Find where the given text appears and provide that cell's center as [X, Y] coordinate. 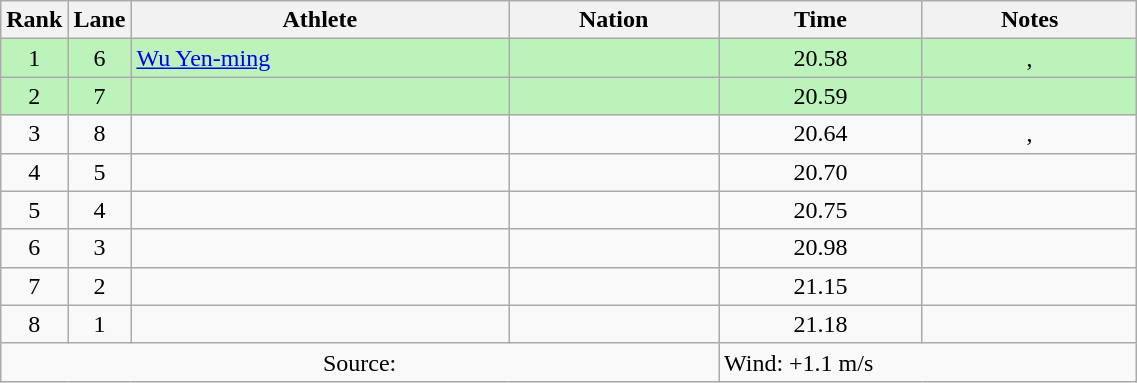
20.59 [820, 96]
Notes [1029, 20]
Rank [34, 20]
20.58 [820, 58]
Nation [614, 20]
Time [820, 20]
Wind: +1.1 m/s [927, 362]
Athlete [320, 20]
Lane [100, 20]
21.18 [820, 324]
20.98 [820, 248]
20.64 [820, 134]
Source: [360, 362]
Wu Yen-ming [320, 58]
21.15 [820, 286]
20.75 [820, 210]
20.70 [820, 172]
